Capture the cell that displays the provided text and extract its (x, y) central coordinate. 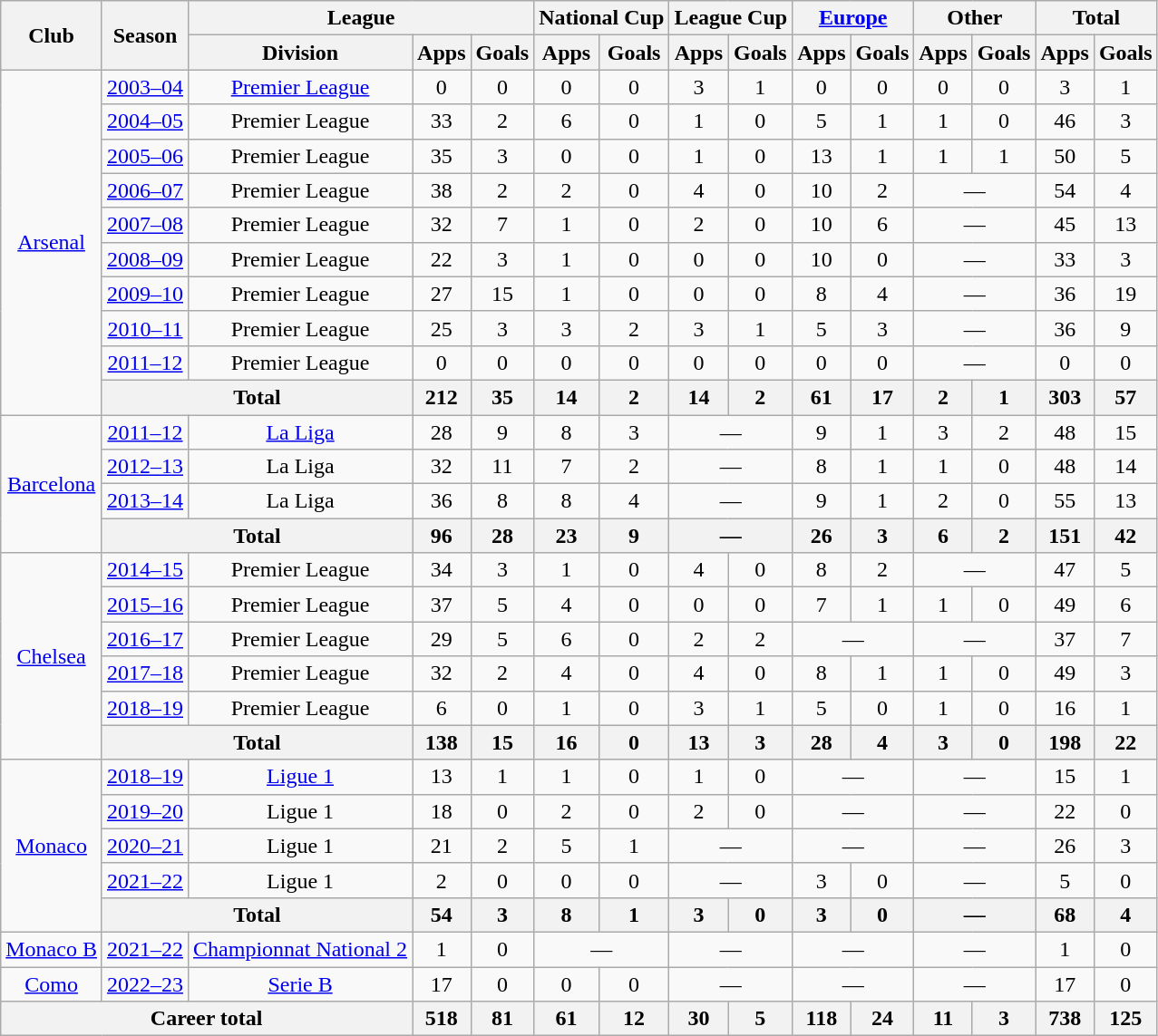
2007–08 (145, 225)
518 (442, 1019)
738 (1065, 1019)
League (361, 18)
50 (1065, 156)
2010–11 (145, 328)
Club (52, 35)
138 (442, 742)
Arsenal (52, 243)
30 (698, 1019)
2013–14 (145, 501)
303 (1065, 397)
42 (1125, 536)
24 (882, 1019)
Europe (853, 18)
55 (1065, 501)
2008–09 (145, 259)
19 (1125, 294)
23 (567, 536)
Other (975, 18)
2012–13 (145, 467)
2017–18 (145, 673)
2006–07 (145, 190)
21 (442, 846)
2015–16 (145, 605)
Serie B (301, 983)
Chelsea (52, 656)
45 (1065, 225)
Career total (207, 1019)
27 (442, 294)
34 (442, 570)
47 (1065, 570)
25 (442, 328)
Division (301, 53)
Barcelona (52, 484)
68 (1065, 915)
18 (442, 811)
151 (1065, 536)
212 (442, 397)
96 (442, 536)
125 (1125, 1019)
38 (442, 190)
2020–21 (145, 846)
Monaco B (52, 949)
118 (822, 1019)
57 (1125, 397)
2004–05 (145, 121)
46 (1065, 121)
Season (145, 35)
2016–17 (145, 639)
2014–15 (145, 570)
Como (52, 983)
Championnat National 2 (301, 949)
2005–06 (145, 156)
League Cup (731, 18)
2003–04 (145, 87)
81 (502, 1019)
National Cup (602, 18)
2019–20 (145, 811)
12 (634, 1019)
2022–23 (145, 983)
29 (442, 639)
198 (1065, 742)
Monaco (52, 846)
2009–10 (145, 294)
